Find where the given text appears and provide that cell's center as (X, Y) coordinate. 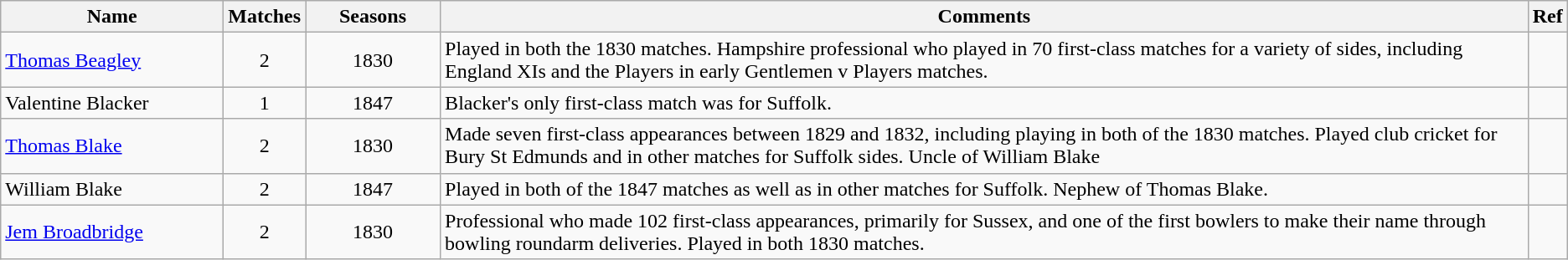
Ref (1548, 17)
Seasons (374, 17)
Valentine Blacker (112, 103)
Thomas Blake (112, 145)
Blacker's only first-class match was for Suffolk. (985, 103)
1 (265, 103)
Jem Broadbridge (112, 232)
Thomas Beagley (112, 60)
Comments (985, 17)
Name (112, 17)
William Blake (112, 189)
Matches (265, 17)
Played in both of the 1847 matches as well as in other matches for Suffolk. Nephew of Thomas Blake. (985, 189)
